From the cell containing the given text, extract its center point as (x, y) coordinate. 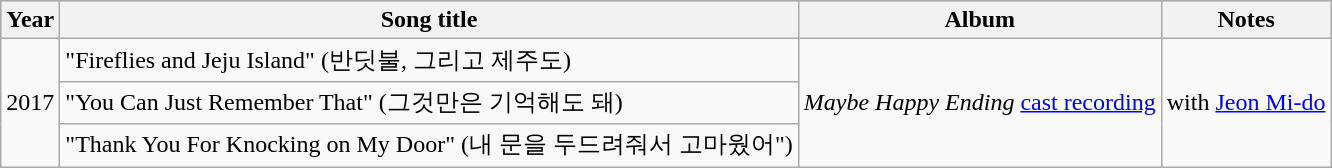
with Jeon Mi-do (1246, 103)
"Fireflies and Jeju Island" (반딧불, 그리고 제주도) (429, 60)
Year (30, 20)
2017 (30, 103)
Album (980, 20)
Notes (1246, 20)
Maybe Happy Ending cast recording (980, 103)
"Thank You For Knocking on My Door" (내 문을 두드려줘서 고마웠어") (429, 146)
"You Can Just Remember That" (그것만은 기억해도 돼) (429, 102)
Song title (429, 20)
